Provide the (x, y) coordinate of the cell's center where the given text is located.  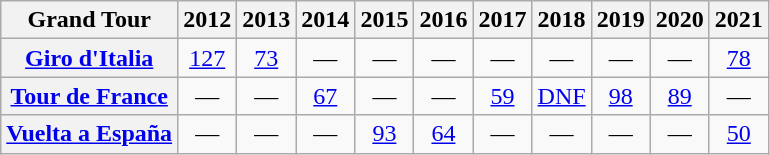
89 (680, 96)
Grand Tour (90, 20)
2019 (620, 20)
2017 (502, 20)
DNF (562, 96)
Tour de France (90, 96)
2013 (266, 20)
2021 (738, 20)
Giro d'Italia (90, 58)
2014 (326, 20)
Vuelta a España (90, 134)
2015 (384, 20)
64 (444, 134)
98 (620, 96)
2018 (562, 20)
73 (266, 58)
2016 (444, 20)
67 (326, 96)
2012 (208, 20)
78 (738, 58)
2020 (680, 20)
127 (208, 58)
50 (738, 134)
59 (502, 96)
93 (384, 134)
